Detect which cell encompasses the target text, then output its [x, y] center coordinate. 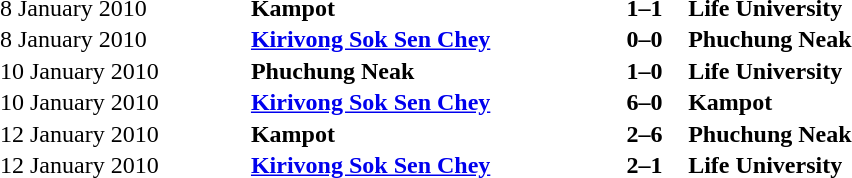
0–0 [655, 39]
2–6 [655, 134]
6–0 [655, 103]
1–0 [655, 71]
Phuchung Neak [436, 71]
Kampot [436, 134]
